Locate the cell with the specified text and output its (X, Y) center coordinate. 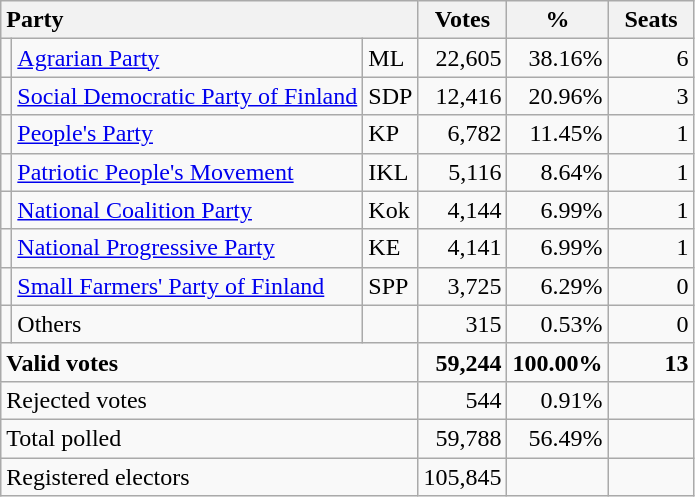
IKL (390, 172)
National Progressive Party (188, 248)
105,845 (462, 477)
Others (188, 324)
KE (390, 248)
13 (651, 362)
SPP (390, 286)
59,244 (462, 362)
100.00% (558, 362)
National Coalition Party (188, 210)
KP (390, 134)
Seats (651, 20)
Registered electors (210, 477)
5,116 (462, 172)
Agrarian Party (188, 58)
8.64% (558, 172)
% (558, 20)
3 (651, 96)
ML (390, 58)
38.16% (558, 58)
6,782 (462, 134)
4,141 (462, 248)
Social Democratic Party of Finland (188, 96)
3,725 (462, 286)
Party (210, 20)
0.53% (558, 324)
0.91% (558, 400)
People's Party (188, 134)
Rejected votes (210, 400)
59,788 (462, 438)
315 (462, 324)
Kok (390, 210)
Small Farmers' Party of Finland (188, 286)
22,605 (462, 58)
12,416 (462, 96)
6.29% (558, 286)
SDP (390, 96)
Votes (462, 20)
56.49% (558, 438)
11.45% (558, 134)
Patriotic People's Movement (188, 172)
Total polled (210, 438)
4,144 (462, 210)
Valid votes (210, 362)
544 (462, 400)
6 (651, 58)
20.96% (558, 96)
